Search for the cell housing the specified text and yield its [X, Y] center coordinate. 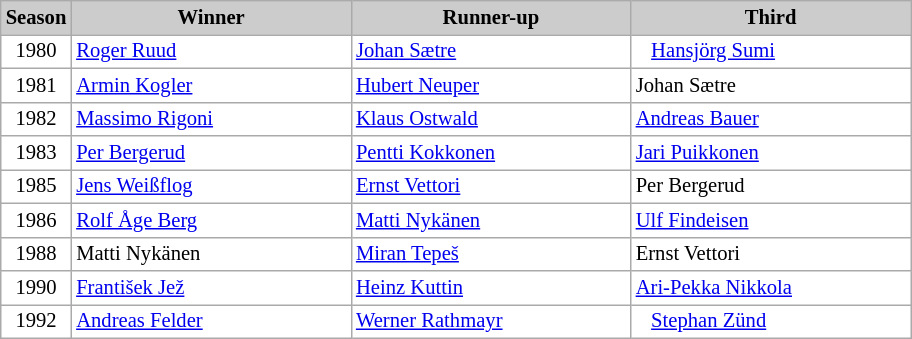
Hubert Neuper [491, 85]
Klaus Ostwald [491, 119]
1980 [36, 51]
Miran Tepeš [491, 254]
Andreas Felder [211, 321]
1992 [36, 321]
Pentti Kokkonen [491, 153]
1981 [36, 85]
Hansjörg Sumi [771, 51]
Massimo Rigoni [211, 119]
1982 [36, 119]
Rolf Åge Berg [211, 220]
Werner Rathmayr [491, 321]
1986 [36, 220]
Season [36, 17]
Roger Ruud [211, 51]
Winner [211, 17]
Runner-up [491, 17]
Armin Kogler [211, 85]
1983 [36, 153]
František Jež [211, 287]
Andreas Bauer [771, 119]
1985 [36, 186]
Third [771, 17]
Stephan Zünd [771, 321]
Heinz Kuttin [491, 287]
Jari Puikkonen [771, 153]
1988 [36, 254]
Ulf Findeisen [771, 220]
Ari-Pekka Nikkola [771, 287]
Jens Weißflog [211, 186]
1990 [36, 287]
